From the cell containing the given text, extract its center point as [X, Y] coordinate. 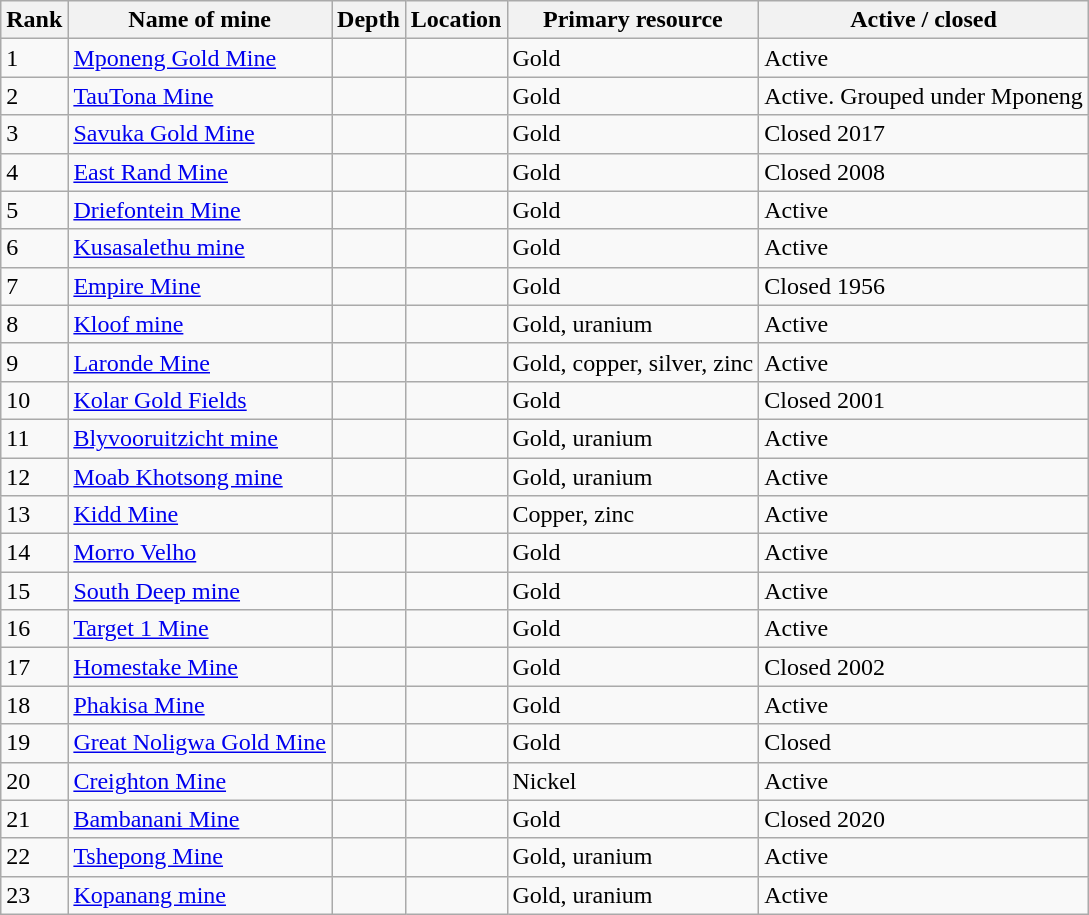
Depth [369, 20]
Savuka Gold Mine [200, 134]
4 [34, 172]
Kolar Gold Fields [200, 400]
20 [34, 781]
Laronde Mine [200, 362]
South Deep mine [200, 591]
11 [34, 438]
Homestake Mine [200, 667]
14 [34, 553]
Closed [924, 743]
Mponeng Gold Mine [200, 58]
Rank [34, 20]
Kopanang mine [200, 895]
Empire Mine [200, 286]
Kloof mine [200, 324]
13 [34, 515]
Location [456, 20]
Closed 2002 [924, 667]
7 [34, 286]
Primary resource [633, 20]
Nickel [633, 781]
Active. Grouped under Mponeng [924, 96]
Bambanani Mine [200, 819]
Closed 2001 [924, 400]
8 [34, 324]
Closed 2008 [924, 172]
9 [34, 362]
Closed 2020 [924, 819]
Blyvooruitzicht mine [200, 438]
22 [34, 857]
Driefontein Mine [200, 210]
Moab Khotsong mine [200, 477]
Creighton Mine [200, 781]
Closed 1956 [924, 286]
Kusasalethu mine [200, 248]
TauTona Mine [200, 96]
Morro Velho [200, 553]
1 [34, 58]
Phakisa Mine [200, 705]
Tshepong Mine [200, 857]
3 [34, 134]
23 [34, 895]
Kidd Mine [200, 515]
10 [34, 400]
Active / closed [924, 20]
18 [34, 705]
12 [34, 477]
Gold, copper, silver, zinc [633, 362]
19 [34, 743]
21 [34, 819]
Closed 2017 [924, 134]
6 [34, 248]
East Rand Mine [200, 172]
5 [34, 210]
Copper, zinc [633, 515]
Name of mine [200, 20]
Great Noligwa Gold Mine [200, 743]
15 [34, 591]
17 [34, 667]
Target 1 Mine [200, 629]
16 [34, 629]
2 [34, 96]
